For the text-containing cell, return its midpoint in [x, y] coordinate format. 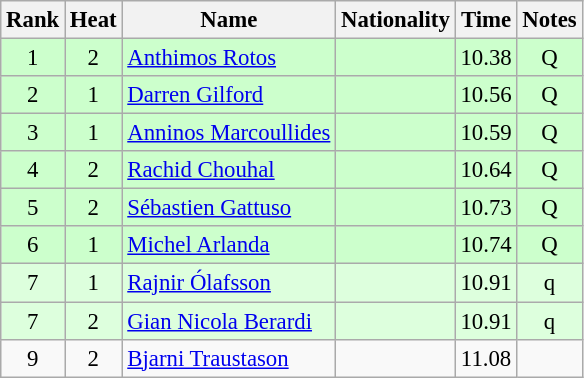
Michel Arlanda [229, 245]
Name [229, 20]
10.73 [486, 208]
9 [33, 358]
Darren Gilford [229, 95]
3 [33, 133]
Notes [550, 20]
Time [486, 20]
4 [33, 170]
11.08 [486, 358]
5 [33, 208]
10.74 [486, 245]
Rachid Chouhal [229, 170]
Gian Nicola Berardi [229, 321]
Sébastien Gattuso [229, 208]
Rajnir Ólafsson [229, 283]
Nationality [396, 20]
10.64 [486, 170]
Anthimos Rotos [229, 58]
10.38 [486, 58]
Anninos Marcoullides [229, 133]
Rank [33, 20]
10.59 [486, 133]
Bjarni Traustason [229, 358]
6 [33, 245]
10.56 [486, 95]
Heat [94, 20]
